Return the [x, y] coordinate for the center point of the cell that contains the specified text.  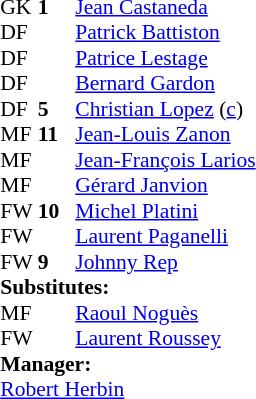
Laurent Roussey [165, 339]
Bernard Gardon [165, 83]
Patrick Battiston [165, 33]
Michel Platini [165, 211]
Raoul Noguès [165, 313]
10 [57, 211]
Laurent Paganelli [165, 237]
5 [57, 109]
Substitutes: [128, 287]
Christian Lopez (c) [165, 109]
Gérard Janvion [165, 185]
Jean-Louis Zanon [165, 135]
11 [57, 135]
9 [57, 262]
Jean-François Larios [165, 160]
Patrice Lestage [165, 58]
Johnny Rep [165, 262]
Manager: [128, 364]
